Locate the cell with the specified text and output its (x, y) center coordinate. 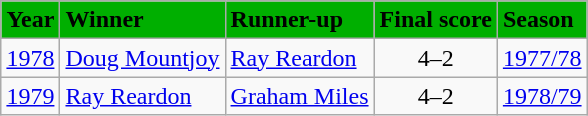
1978 (30, 58)
Runner-up (300, 20)
Final score (436, 20)
Graham Miles (300, 96)
Year (30, 20)
1977/78 (542, 58)
Doug Mountjoy (142, 58)
Season (542, 20)
Winner (142, 20)
1978/79 (542, 96)
1979 (30, 96)
